Capture the cell that displays the provided text and extract its (X, Y) central coordinate. 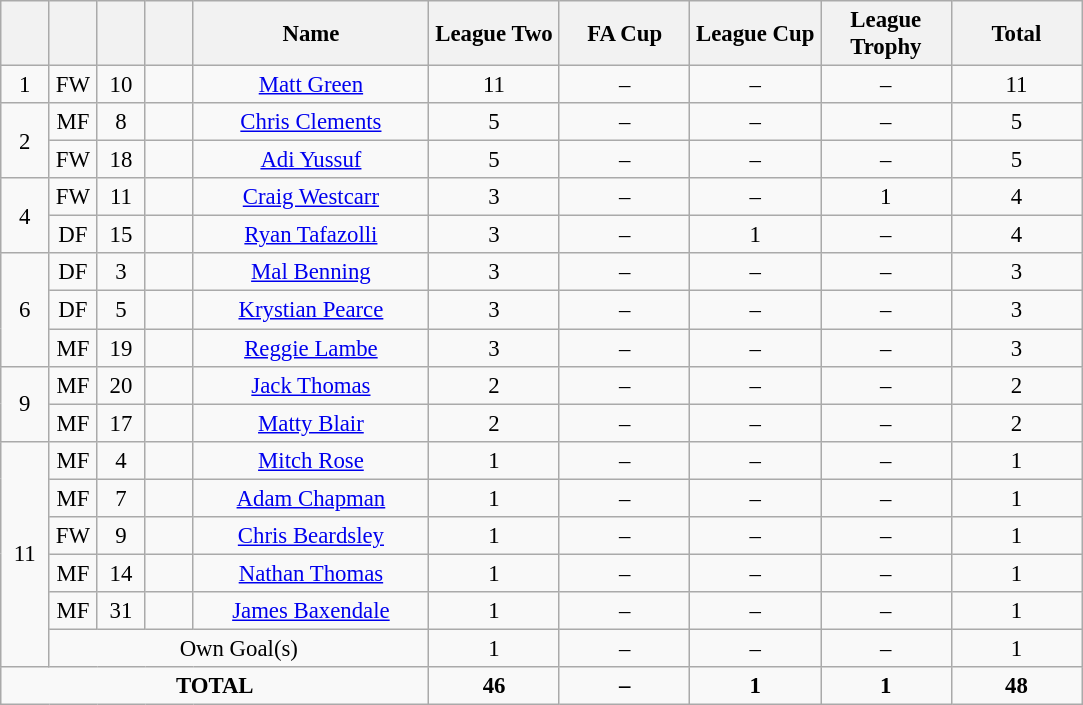
7 (121, 498)
TOTAL (215, 686)
Matty Blair (311, 423)
Krystian Pearce (311, 310)
48 (1016, 686)
Jack Thomas (311, 385)
10 (121, 85)
Chris Beardsley (311, 536)
6 (25, 310)
League Trophy (886, 34)
8 (121, 122)
Adi Yussuf (311, 160)
14 (121, 573)
FA Cup (624, 34)
Name (311, 34)
Adam Chapman (311, 498)
Ryan Tafazolli (311, 235)
Matt Green (311, 85)
Mitch Rose (311, 460)
League Two (494, 34)
17 (121, 423)
Own Goal(s) (239, 648)
Nathan Thomas (311, 573)
18 (121, 160)
46 (494, 686)
31 (121, 611)
20 (121, 385)
James Baxendale (311, 611)
15 (121, 235)
19 (121, 348)
Craig Westcarr (311, 197)
Total (1016, 34)
League Cup (756, 34)
Mal Benning (311, 273)
Reggie Lambe (311, 348)
Chris Clements (311, 122)
